Find where the given text appears and provide that cell's center as (x, y) coordinate. 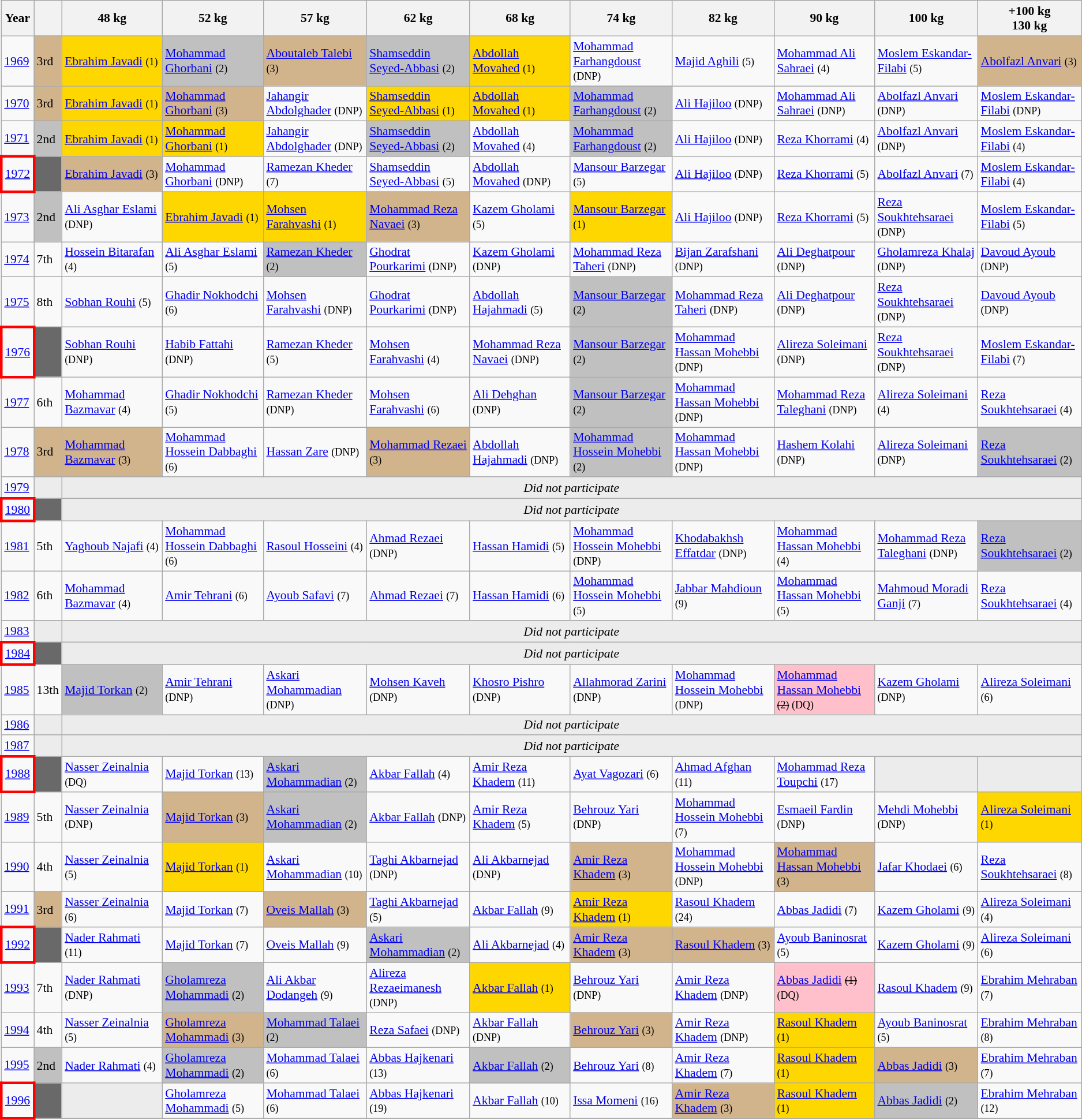
Hassan Hamidi (6) (520, 596)
Mohammad Ghorbani (DNP) (212, 174)
Abdollah Hajahmadi (DNP) (520, 453)
Mohsen Farahvashi (6) (418, 402)
Mohammad Ghorbani (2) (212, 61)
Amir Reza Khadem (11) (520, 775)
Issa Momeni (16) (621, 1100)
Majid Torkan (1) (212, 867)
Akbar Fallah (2) (520, 1066)
Ali Akbarnejad (4) (520, 944)
Mohammad Farhangdoust (DNP) (621, 61)
8th (48, 303)
Mohsen Farahvashi (DNP) (315, 303)
Majid Torkan (3) (212, 817)
Ali Dehghan (DNP) (520, 402)
Mohammad Reza Navaei (3) (418, 217)
1978 (17, 453)
Akbar Fallah (1) (520, 987)
Jabbar Mahdioun (9) (724, 596)
1989 (17, 817)
Ramezan Kheder (DNP) (315, 402)
Mansour Barzegar (1) (621, 217)
Taghi Akbarnejad (DNP) (418, 867)
82 kg (724, 18)
Ramezan Kheder (5) (315, 352)
1980 (17, 510)
Moslem Eskandar-Filabi (7) (1029, 352)
Behrouz Yari (8) (621, 1066)
Alireza Rezaeimanesh (DNP) (418, 987)
Ahmad Rezaei (7) (418, 596)
Shamseddin Seyed-Abbasi (5) (418, 174)
Mehdi Mohebbi (DNP) (926, 817)
Taghi Akbarnejad (5) (418, 910)
1973 (17, 217)
Ayat Vagozari (6) (621, 775)
Nasser Zeinalnia (6) (112, 910)
Yaghoub Najafi (4) (112, 546)
Ali Asghar Eslami (DNP) (112, 217)
Abolfazl Anvari (3) (1029, 61)
Akbar Fallah (9) (520, 910)
Nasser Zeinalnia (DQ) (112, 775)
Abolfazl Anvari (7) (926, 174)
Majid Torkan (13) (212, 775)
Sobhan Rouhi (5) (112, 303)
74 kg (621, 18)
1974 (17, 260)
Amir Reza Khadem (1) (621, 910)
Shamseddin Seyed-Abbasi (1) (418, 104)
52 kg (212, 18)
1992 (17, 944)
Ali Akbar Dodangeh (9) (315, 987)
1969 (17, 61)
Mohammad Talaei (2) (315, 1030)
Allahmorad Zarini (DNP) (621, 689)
Hassan Zare (DNP) (315, 453)
1984 (17, 654)
Askari Mohammadian (DNP) (315, 689)
13th (48, 689)
Rasoul Khadem (3) (724, 944)
Mohammad Ali Sahraei (4) (824, 61)
1996 (17, 1100)
Mohammad Reza Toupchi (17) (824, 775)
Nader Rahmati (4) (112, 1066)
Amir Tehrani (6) (212, 596)
Abdollah Movahed (DNP) (520, 174)
Majid Aghili (5) (724, 61)
Mohsen Kaveh (DNP) (418, 689)
Gholamreza Khalaj (DNP) (926, 260)
1976 (17, 352)
90 kg (824, 18)
Mohammad Hossein Mohebbi (5) (621, 596)
1985 (17, 689)
Mohammad Hassan Mohebbi (2) (DQ) (824, 689)
Ahmad Rezaei (DNP) (418, 546)
Abbas Hajkenari (19) (418, 1100)
1987 (17, 746)
Nasser Zeinalnia (DNP) (112, 817)
Askari Mohammadian (10) (315, 867)
Rasoul Khadem (9) (926, 987)
Abbas Jadidi (3) (926, 1066)
Mohammad Hassan Mohebbi (4) (824, 546)
Habib Fattahi (DNP) (212, 352)
Akbar Fallah (10) (520, 1100)
1993 (17, 987)
Nader Rahmati (DNP) (112, 987)
Khodabakhsh Effatdar (DNP) (724, 546)
68 kg (520, 18)
Mohammad Ghorbani (3) (212, 104)
1977 (17, 402)
Rasoul Khadem (24) (724, 910)
1972 (17, 174)
Ebrahim Mehraban (12) (1029, 1100)
Abdollah Hajahmadi (5) (520, 303)
Amir Tehrani (DNP) (212, 689)
Gholamreza Mohammadi (3) (212, 1030)
Abbas Jadidi (7) (824, 910)
Ramezan Kheder (2) (315, 260)
Abbas Jadidi (2) (926, 1100)
Oveis Mallah (9) (315, 944)
Ramezan Kheder (7) (315, 174)
Reza Khorrami (4) (824, 139)
Rasoul Hosseini (4) (315, 546)
Ebrahim Mehraban (8) (1029, 1030)
Nader Rahmati (11) (112, 944)
1981 (17, 546)
Mohammad Hossein Mohebbi (2) (621, 453)
Mohsen Farahvashi (1) (315, 217)
Mohammad Bazmavar (3) (112, 453)
Ahmad Afghan (11) (724, 775)
Abbas Jadidi (1) (DQ) (824, 987)
1983 (17, 632)
1994 (17, 1030)
Alireza Soleimani (1) (1029, 817)
100 kg (926, 18)
Behrouz Yari (3) (621, 1030)
Mohammad Hossein Mohebbi (7) (724, 817)
Ghadir Nokhodchi (6) (212, 303)
1990 (17, 867)
Abdollah Movahed (4) (520, 139)
57 kg (315, 18)
1988 (17, 775)
Hashem Kolahi (DNP) (824, 453)
Mohsen Farahvashi (4) (418, 352)
Year (17, 18)
1979 (17, 488)
Mohammad Hassan Mohebbi (5) (824, 596)
Hassan Hamidi (5) (520, 546)
Ayoub Safavi (7) (315, 596)
62 kg (418, 18)
Mohammad Ghorbani (1) (212, 139)
Amir Reza Khadem (5) (520, 817)
1982 (17, 596)
Reza Soukhtehsaraei (8) (1029, 867)
Kazem Gholami (5) (520, 217)
Mohammad Rezaei (3) (418, 453)
1971 (17, 139)
Amir Reza Khadem (7) (724, 1066)
1991 (17, 910)
Moslem Eskandar-Filabi (DNP) (1029, 104)
1995 (17, 1066)
Aboutaleb Talebi (3) (315, 61)
Oveis Mallah (3) (315, 910)
Mansour Barzegar (5) (621, 174)
Khosro Pishro (DNP) (520, 689)
Ali Asghar Eslami (5) (212, 260)
Mahmoud Moradi Ganji (7) (926, 596)
Ghadir Nokhodchi (5) (212, 402)
Sobhan Rouhi (DNP) (112, 352)
Mohammad Ali Sahraei (DNP) (824, 104)
Abbas Hajkenari (13) (418, 1066)
1986 (17, 725)
Mohammad Reza Navaei (DNP) (520, 352)
Reza Safaei (DNP) (418, 1030)
Ebrahim Javadi (3) (112, 174)
48 kg (112, 18)
Hossein Bitarafan (4) (112, 260)
1970 (17, 104)
Esmaeil Fardin (DNP) (824, 817)
Ali Akbarnejad (DNP) (520, 867)
Jafar Khodaei (6) (926, 867)
Majid Torkan (2) (112, 689)
Mohammad Hassan Mohebbi (3) (824, 867)
+100 kg130 kg (1029, 18)
Akbar Fallah (4) (418, 775)
Gholamreza Mohammadi (5) (212, 1100)
Bijan Zarafshani (DNP) (724, 260)
1975 (17, 303)
